Find where the given text appears and provide that cell's center as (X, Y) coordinate. 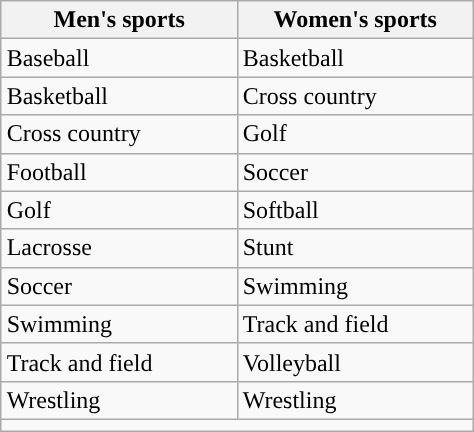
Baseball (119, 58)
Volleyball (355, 362)
Softball (355, 210)
Lacrosse (119, 248)
Women's sports (355, 20)
Stunt (355, 248)
Football (119, 172)
Men's sports (119, 20)
